Extract the (x, y) coordinate from the center of the cell holding the provided text.  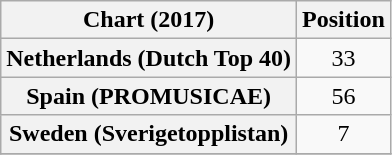
56 (344, 96)
Position (344, 20)
7 (344, 134)
Spain (PROMUSICAE) (149, 96)
Netherlands (Dutch Top 40) (149, 58)
Sweden (Sverigetopplistan) (149, 134)
Chart (2017) (149, 20)
33 (344, 58)
